Identify which cell holds the provided text, then report its [X, Y] central coordinate. 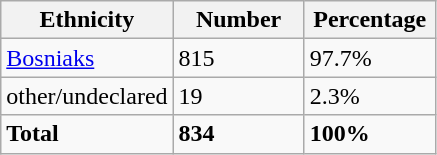
other/undeclared [87, 96]
Ethnicity [87, 20]
19 [238, 96]
Bosniaks [87, 58]
97.7% [370, 58]
Total [87, 134]
2.3% [370, 96]
834 [238, 134]
815 [238, 58]
Percentage [370, 20]
100% [370, 134]
Number [238, 20]
